Capture the cell that displays the provided text and extract its (X, Y) central coordinate. 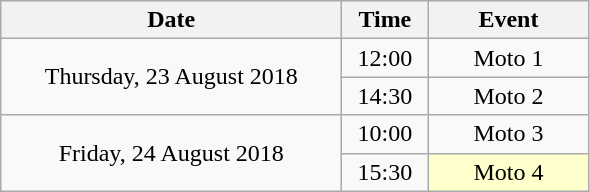
Event (508, 20)
15:30 (385, 172)
Thursday, 23 August 2018 (172, 77)
Moto 4 (508, 172)
Friday, 24 August 2018 (172, 153)
Moto 1 (508, 58)
Moto 2 (508, 96)
Moto 3 (508, 134)
10:00 (385, 134)
Date (172, 20)
Time (385, 20)
14:30 (385, 96)
12:00 (385, 58)
